Output the [X, Y] coordinate of the center of the cell containing the given text.  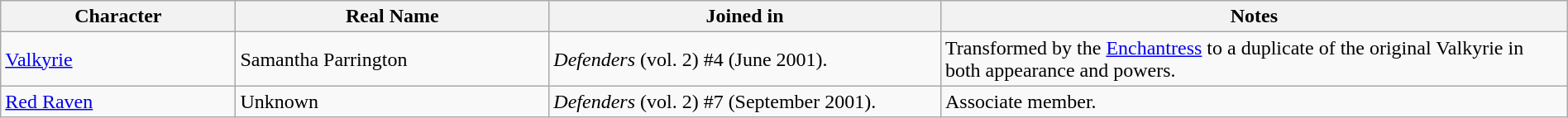
Samantha Parrington [392, 59]
Real Name [392, 17]
Transformed by the Enchantress to a duplicate of the original Valkyrie in both appearance and powers. [1254, 59]
Notes [1254, 17]
Valkyrie [118, 59]
Red Raven [118, 101]
Defenders (vol. 2) #4 (June 2001). [745, 59]
Associate member. [1254, 101]
Joined in [745, 17]
Unknown [392, 101]
Character [118, 17]
Defenders (vol. 2) #7 (September 2001). [745, 101]
